Pinpoint the cell where the given text exists, returning its (x, y) midpoint coordinate. 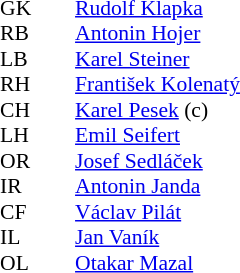
IL (19, 237)
Václav Pilát (158, 212)
CH (19, 110)
Karel Steiner (158, 59)
František Kolenatý (158, 85)
OR (19, 161)
Josef Sedláček (158, 161)
Jan Vaník (158, 237)
RH (19, 85)
LH (19, 135)
Antonin Hojer (158, 33)
CF (19, 212)
Emil Seifert (158, 135)
Antonin Janda (158, 187)
RB (19, 33)
IR (19, 187)
LB (19, 59)
Karel Pesek (c) (158, 110)
